Capture the cell that displays the provided text and extract its (X, Y) central coordinate. 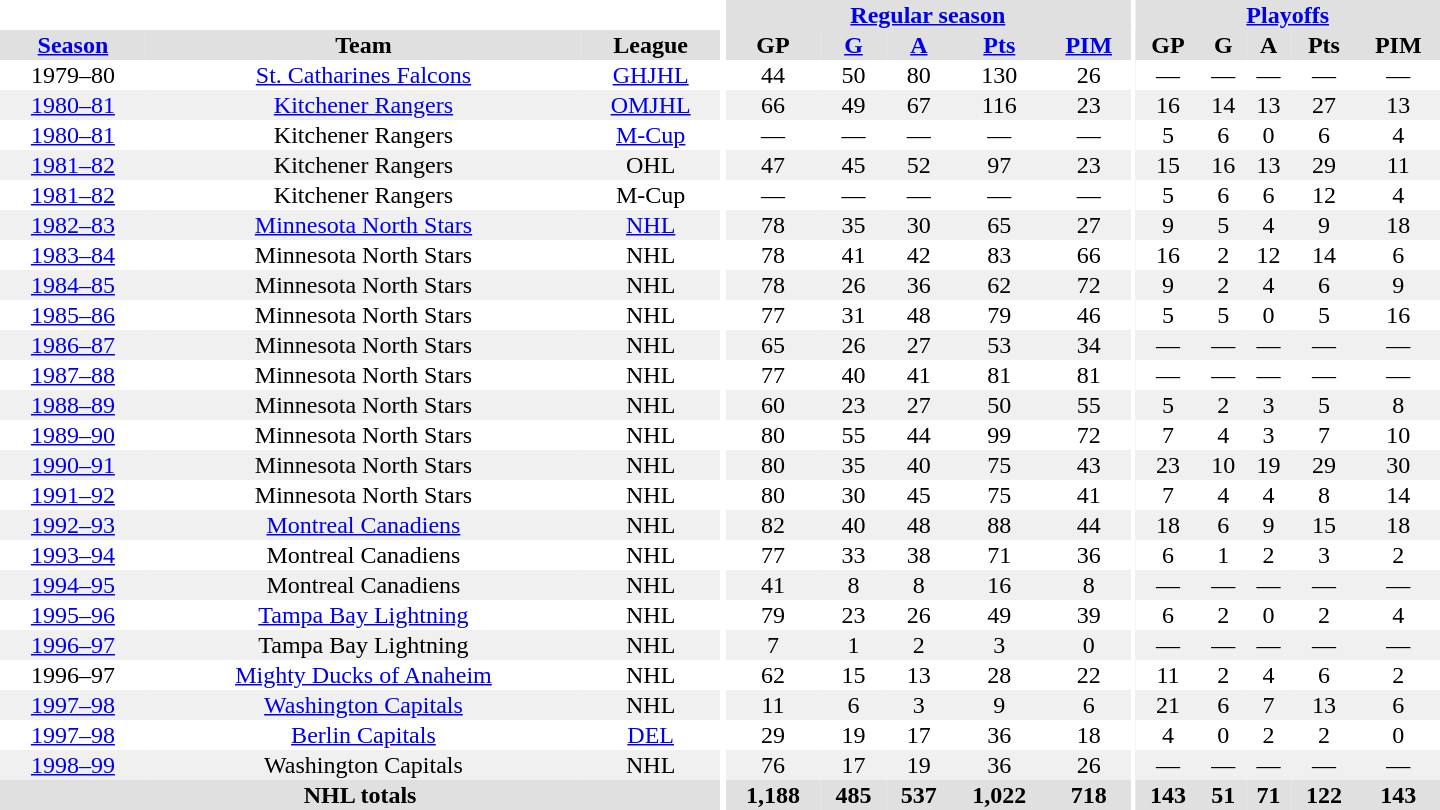
1995–96 (73, 615)
Playoffs (1288, 15)
1987–88 (73, 375)
League (650, 45)
1984–85 (73, 285)
1979–80 (73, 75)
39 (1088, 615)
1992–93 (73, 525)
33 (854, 555)
46 (1088, 315)
22 (1088, 675)
67 (918, 105)
485 (854, 795)
122 (1324, 795)
53 (1000, 345)
1990–91 (73, 465)
116 (1000, 105)
718 (1088, 795)
DEL (650, 735)
OHL (650, 165)
38 (918, 555)
1983–84 (73, 255)
Berlin Capitals (364, 735)
1988–89 (73, 405)
1986–87 (73, 345)
1989–90 (73, 435)
31 (854, 315)
97 (1000, 165)
GHJHL (650, 75)
60 (773, 405)
OMJHL (650, 105)
1982–83 (73, 225)
130 (1000, 75)
1994–95 (73, 585)
82 (773, 525)
Team (364, 45)
1985–86 (73, 315)
Mighty Ducks of Anaheim (364, 675)
537 (918, 795)
43 (1088, 465)
76 (773, 765)
52 (918, 165)
47 (773, 165)
1993–94 (73, 555)
1998–99 (73, 765)
Season (73, 45)
28 (1000, 675)
21 (1168, 705)
NHL totals (360, 795)
88 (1000, 525)
34 (1088, 345)
83 (1000, 255)
1,188 (773, 795)
99 (1000, 435)
51 (1224, 795)
1991–92 (73, 495)
42 (918, 255)
St. Catharines Falcons (364, 75)
Regular season (928, 15)
1,022 (1000, 795)
